Capture the cell that displays the provided text and extract its [x, y] central coordinate. 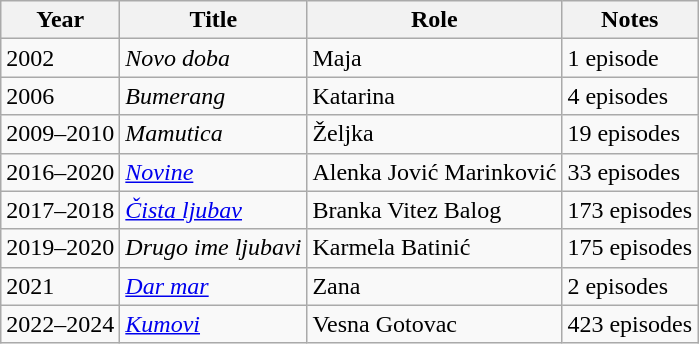
Katarina [434, 96]
2021 [60, 286]
2002 [60, 58]
Maja [434, 58]
2009–2010 [60, 134]
Čista ljubav [214, 210]
Branka Vitez Balog [434, 210]
Drugo ime ljubavi [214, 248]
175 episodes [630, 248]
Zana [434, 286]
1 episode [630, 58]
2022–2024 [60, 324]
Mamutica [214, 134]
Karmela Batinić [434, 248]
Vesna Gotovac [434, 324]
Željka [434, 134]
2017–2018 [60, 210]
33 episodes [630, 172]
2006 [60, 96]
Bumerang [214, 96]
2 episodes [630, 286]
Novo doba [214, 58]
2016–2020 [60, 172]
2019–2020 [60, 248]
Year [60, 20]
19 episodes [630, 134]
423 episodes [630, 324]
Dar mar [214, 286]
173 episodes [630, 210]
Role [434, 20]
Kumovi [214, 324]
4 episodes [630, 96]
Title [214, 20]
Notes [630, 20]
Novine [214, 172]
Alenka Jović Marinković [434, 172]
